Extract the (x, y) coordinate from the center of the cell holding the provided text.  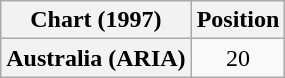
20 (238, 58)
Chart (1997) (96, 20)
Australia (ARIA) (96, 58)
Position (238, 20)
